For the text-containing cell, return its midpoint in [X, Y] coordinate format. 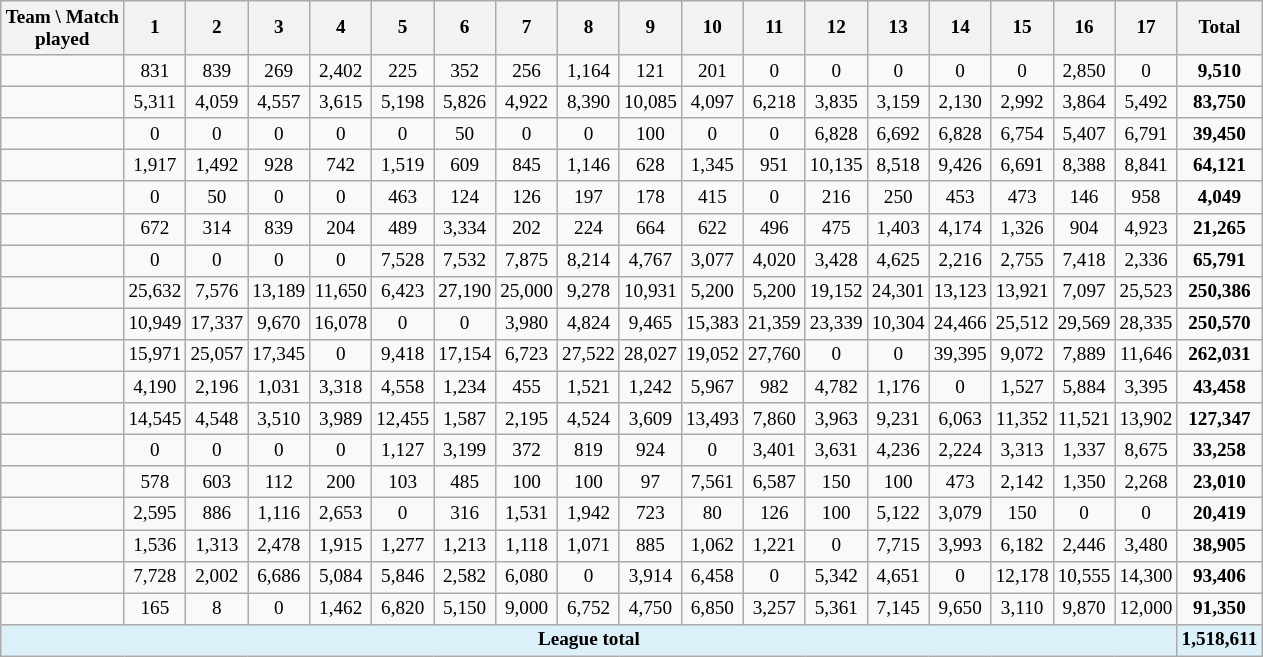
6,218 [774, 102]
1,521 [589, 387]
91,350 [1220, 609]
2,446 [1084, 545]
1,326 [1022, 229]
League total [589, 640]
103 [403, 482]
25,512 [1022, 324]
4,767 [650, 261]
200 [341, 482]
2,595 [155, 514]
7,418 [1084, 261]
7,528 [403, 261]
4,049 [1220, 197]
4,651 [898, 577]
10,304 [898, 324]
2,195 [527, 419]
463 [403, 197]
372 [527, 450]
4 [341, 28]
124 [465, 197]
1,116 [279, 514]
352 [465, 71]
3,615 [341, 102]
4,923 [1146, 229]
4,750 [650, 609]
455 [527, 387]
2,002 [217, 577]
1,221 [774, 545]
628 [650, 166]
38,905 [1220, 545]
9,510 [1220, 71]
6,063 [960, 419]
121 [650, 71]
4,097 [712, 102]
7,532 [465, 261]
17,345 [279, 355]
5,846 [403, 577]
489 [403, 229]
6,691 [1022, 166]
1,492 [217, 166]
14 [960, 28]
39,450 [1220, 134]
6,754 [1022, 134]
475 [836, 229]
5,361 [836, 609]
1,345 [712, 166]
886 [217, 514]
3,963 [836, 419]
1,942 [589, 514]
2,130 [960, 102]
958 [1146, 197]
3,835 [836, 102]
3,079 [960, 514]
4,236 [898, 450]
6,080 [527, 577]
10,931 [650, 292]
3 [279, 28]
9,072 [1022, 355]
4,782 [836, 387]
4,190 [155, 387]
197 [589, 197]
20,419 [1220, 514]
23,339 [836, 324]
5,967 [712, 387]
1 [155, 28]
316 [465, 514]
1,518,611 [1220, 640]
21,359 [774, 324]
178 [650, 197]
262,031 [1220, 355]
112 [279, 482]
1,350 [1084, 482]
453 [960, 197]
904 [1084, 229]
28,335 [1146, 324]
9,278 [589, 292]
5,884 [1084, 387]
2,850 [1084, 71]
3,989 [341, 419]
13,493 [712, 419]
201 [712, 71]
225 [403, 71]
1,519 [403, 166]
4,548 [217, 419]
5,342 [836, 577]
8,388 [1084, 166]
7,576 [217, 292]
1,234 [465, 387]
2,478 [279, 545]
15 [1022, 28]
831 [155, 71]
924 [650, 450]
7 [527, 28]
12,178 [1022, 577]
10,135 [836, 166]
6,686 [279, 577]
664 [650, 229]
5 [403, 28]
742 [341, 166]
496 [774, 229]
13,123 [960, 292]
27,190 [465, 292]
269 [279, 71]
6,850 [712, 609]
2 [217, 28]
1,915 [341, 545]
Total [1220, 28]
9,670 [279, 324]
13,189 [279, 292]
21,265 [1220, 229]
4,625 [898, 261]
8,518 [898, 166]
7,875 [527, 261]
13 [898, 28]
7,145 [898, 609]
9,231 [898, 419]
12,000 [1146, 609]
27,522 [589, 355]
8,214 [589, 261]
5,311 [155, 102]
80 [712, 514]
3,401 [774, 450]
15,971 [155, 355]
951 [774, 166]
1,337 [1084, 450]
603 [217, 482]
29,569 [1084, 324]
7,860 [774, 419]
3,864 [1084, 102]
10,555 [1084, 577]
165 [155, 609]
8,675 [1146, 450]
1,031 [279, 387]
622 [712, 229]
2,582 [465, 577]
4,020 [774, 261]
1,164 [589, 71]
928 [279, 166]
25,057 [217, 355]
885 [650, 545]
11,646 [1146, 355]
1,462 [341, 609]
3,914 [650, 577]
4,558 [403, 387]
2,268 [1146, 482]
3,318 [341, 387]
6,587 [774, 482]
415 [712, 197]
1,536 [155, 545]
2,992 [1022, 102]
2,196 [217, 387]
1,403 [898, 229]
3,077 [712, 261]
6,458 [712, 577]
216 [836, 197]
25,632 [155, 292]
1,062 [712, 545]
5,084 [341, 577]
6,723 [527, 355]
5,492 [1146, 102]
14,545 [155, 419]
23,010 [1220, 482]
1,118 [527, 545]
6,182 [1022, 545]
1,531 [527, 514]
97 [650, 482]
1,313 [217, 545]
5,826 [465, 102]
19,152 [836, 292]
3,480 [1146, 545]
33,258 [1220, 450]
982 [774, 387]
4,059 [217, 102]
3,395 [1146, 387]
11,352 [1022, 419]
9,418 [403, 355]
6,820 [403, 609]
9,870 [1084, 609]
2,402 [341, 71]
672 [155, 229]
12 [836, 28]
8,390 [589, 102]
609 [465, 166]
4,824 [589, 324]
3,110 [1022, 609]
3,631 [836, 450]
1,587 [465, 419]
9,650 [960, 609]
578 [155, 482]
5,150 [465, 609]
17,337 [217, 324]
9,000 [527, 609]
13,921 [1022, 292]
25,000 [527, 292]
1,146 [589, 166]
2,142 [1022, 482]
7,561 [712, 482]
3,159 [898, 102]
723 [650, 514]
6,791 [1146, 134]
314 [217, 229]
6,692 [898, 134]
224 [589, 229]
Team \ Match played [62, 28]
14,300 [1146, 577]
3,980 [527, 324]
250,386 [1220, 292]
819 [589, 450]
10,085 [650, 102]
2,224 [960, 450]
3,257 [774, 609]
2,336 [1146, 261]
17,154 [465, 355]
16,078 [341, 324]
93,406 [1220, 577]
1,176 [898, 387]
17 [1146, 28]
24,466 [960, 324]
146 [1084, 197]
1,527 [1022, 387]
65,791 [1220, 261]
5,122 [898, 514]
64,121 [1220, 166]
16 [1084, 28]
3,428 [836, 261]
7,889 [1084, 355]
250 [898, 197]
3,334 [465, 229]
3,313 [1022, 450]
19,052 [712, 355]
8,841 [1146, 166]
485 [465, 482]
3,993 [960, 545]
11,650 [341, 292]
7,715 [898, 545]
5,198 [403, 102]
127,347 [1220, 419]
6,752 [589, 609]
256 [527, 71]
10 [712, 28]
4,524 [589, 419]
7,728 [155, 577]
4,922 [527, 102]
4,557 [279, 102]
5,407 [1084, 134]
39,395 [960, 355]
11,521 [1084, 419]
25,523 [1146, 292]
6 [465, 28]
1,071 [589, 545]
24,301 [898, 292]
83,750 [1220, 102]
28,027 [650, 355]
3,609 [650, 419]
1,277 [403, 545]
204 [341, 229]
1,917 [155, 166]
1,213 [465, 545]
11 [774, 28]
43,458 [1220, 387]
202 [527, 229]
27,760 [774, 355]
10,949 [155, 324]
3,199 [465, 450]
845 [527, 166]
9,426 [960, 166]
1,127 [403, 450]
1,242 [650, 387]
6,423 [403, 292]
7,097 [1084, 292]
4,174 [960, 229]
15,383 [712, 324]
2,216 [960, 261]
12,455 [403, 419]
3,510 [279, 419]
2,755 [1022, 261]
13,902 [1146, 419]
9 [650, 28]
250,570 [1220, 324]
2,653 [341, 514]
9,465 [650, 324]
